Detect which cell encompasses the target text, then output its (x, y) center coordinate. 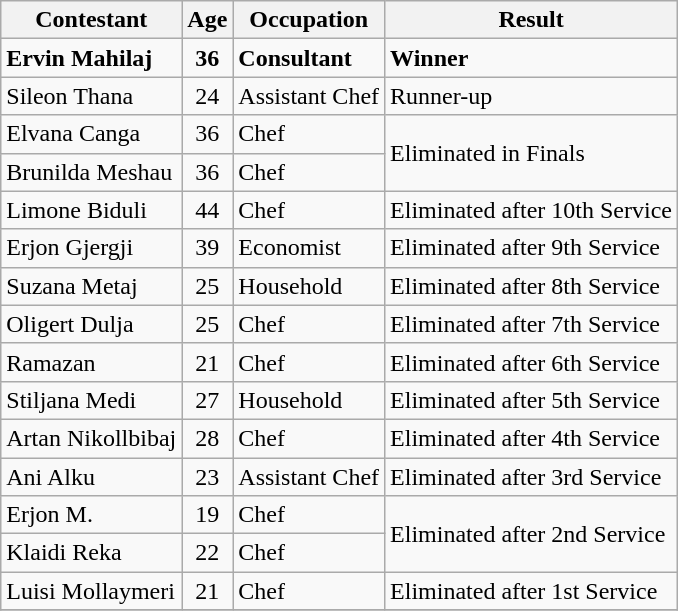
19 (208, 515)
Eliminated after 3rd Service (532, 477)
Klaidi Reka (92, 553)
Eliminated after 7th Service (532, 324)
Stiljana Medi (92, 400)
Ervin Mahilaj (92, 58)
Eliminated after 5th Service (532, 400)
Eliminated in Finals (532, 153)
Artan Nikollbibaj (92, 438)
Eliminated after 10th Service (532, 210)
Contestant (92, 20)
Oligert Dulja (92, 324)
Consultant (309, 58)
Ramazan (92, 362)
28 (208, 438)
Result (532, 20)
Eliminated after 8th Service (532, 286)
23 (208, 477)
Eliminated after 4th Service (532, 438)
Eliminated after 2nd Service (532, 534)
Economist (309, 248)
Occupation (309, 20)
Luisi Mollaymeri (92, 591)
24 (208, 96)
27 (208, 400)
Erjon Gjergji (92, 248)
44 (208, 210)
Ani Alku (92, 477)
Eliminated after 1st Service (532, 591)
Runner-up (532, 96)
Erjon M. (92, 515)
Brunilda Meshau (92, 172)
Eliminated after 6th Service (532, 362)
Sileon Thana (92, 96)
Age (208, 20)
22 (208, 553)
Suzana Metaj (92, 286)
Winner (532, 58)
Limone Biduli (92, 210)
39 (208, 248)
Elvana Canga (92, 134)
Eliminated after 9th Service (532, 248)
